Search for the cell housing the specified text and yield its (X, Y) center coordinate. 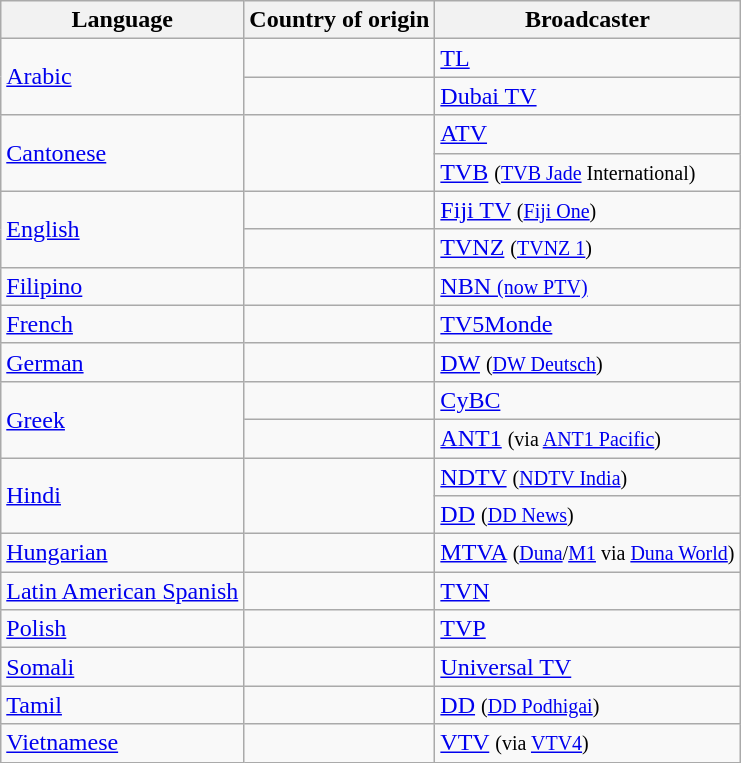
Language (122, 20)
CyBC (588, 400)
Universal TV (588, 667)
NDTV (NDTV India) (588, 477)
TVNZ (TVNZ 1) (588, 248)
Tamil (122, 705)
Greek (122, 419)
Hungarian (122, 553)
Hindi (122, 496)
Latin American Spanish (122, 591)
Broadcaster (588, 20)
VTV (via VTV4) (588, 743)
Arabic (122, 77)
Filipino (122, 286)
ANT1 (via ANT1 Pacific) (588, 438)
TVN (588, 591)
Vietnamese (122, 743)
TVB (TVB Jade International) (588, 172)
DD (DD News) (588, 515)
Fiji TV (Fiji One) (588, 210)
TL (588, 58)
Cantonese (122, 153)
Country of origin (340, 20)
TV5Monde (588, 324)
MTVA (Duna/M1 via Duna World) (588, 553)
Polish (122, 629)
DD (DD Podhigai) (588, 705)
English (122, 229)
DW (DW Deutsch) (588, 362)
Somali (122, 667)
French (122, 324)
TVP (588, 629)
NBN (now PTV) (588, 286)
ATV (588, 134)
Dubai TV (588, 96)
German (122, 362)
